Detect which cell encompasses the target text, then output its [X, Y] center coordinate. 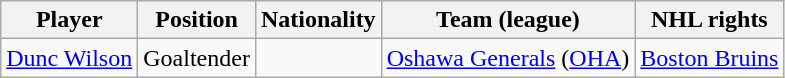
Goaltender [197, 58]
Player [70, 20]
NHL rights [710, 20]
Dunc Wilson [70, 58]
Oshawa Generals (OHA) [508, 58]
Team (league) [508, 20]
Boston Bruins [710, 58]
Nationality [318, 20]
Position [197, 20]
